Return (x, y) of the center of cell containing provided text 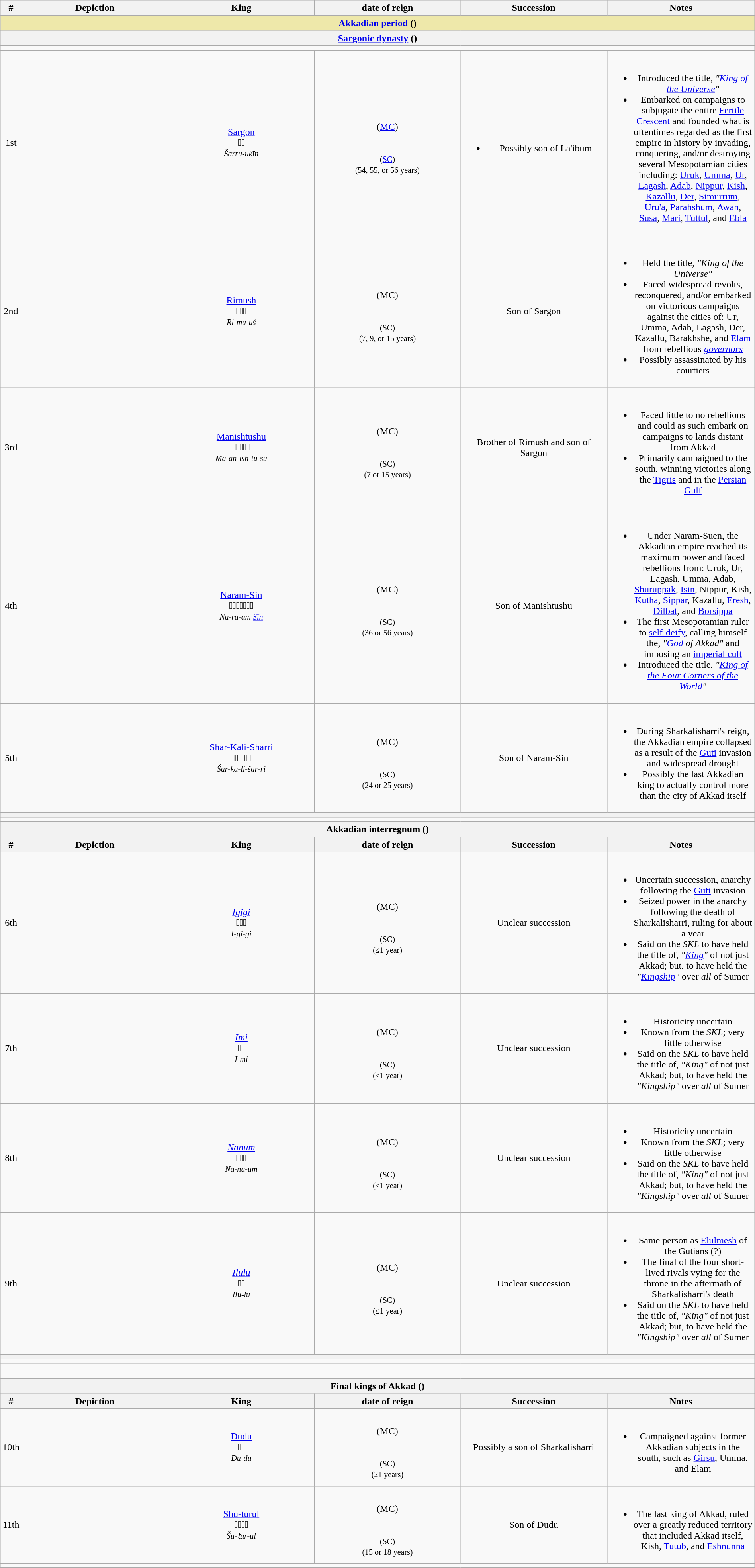
The last king of Akkad, ruled over a greatly reduced territory that included Akkad itself, Kish, Tutub, and Eshnunna (681, 1525)
Imi𒄿𒈪I-mi (241, 1049)
10th (11, 1447)
Manishtushu𒈠𒀭𒅖𒌅𒋢Ma-an-ish-tu-su (241, 448)
Igigi𒄿𒄀𒄀I-gi-gi (241, 923)
Naram-Sin𒀭𒈾𒊏𒄠𒀭𒂗𒍪Na-ra-am Sîn (241, 605)
1st (11, 143)
(MC)(SC)(7 or 15 years) (387, 448)
2nd (11, 311)
11th (11, 1525)
Akkadian period () (377, 23)
3rd (11, 448)
8th (11, 1158)
Son of Manishtushu (534, 605)
Nanum𒈾𒉡𒌝Na-nu-um (241, 1158)
Shar-Kali-Sharri𒊬𒂵𒉌 𒈗𒌷Šar-ka-li-šar-ri (241, 758)
Brother of Rimush and son of Sargon (534, 448)
7th (11, 1049)
Sargon𒈗𒁺Šarru-ukīn (241, 143)
4th (11, 605)
(MC)(SC)(7, 9, or 15 years) (387, 311)
(MC)(SC)(15 or 18 years) (387, 1525)
Campaigned against former Akkadian subjects in the south, such as Girsu, Umma, and Elam (681, 1447)
Dudu𒁺𒁺Du-du (241, 1447)
Ilulu𒅋𒇽Ilu-lu (241, 1284)
Rimush𒌷𒈬𒍑Ri-mu-uš (241, 311)
Possibly a son of Sharkalisharri (534, 1447)
9th (11, 1284)
(MC)(SC)(21 years) (387, 1447)
(MC)(SC)(54, 55, or 56 years) (387, 143)
Possibly son of La'ibum (534, 143)
Shu-turul𒋗𒉣𒇬𒍌Šu-ṭur-ul (241, 1525)
Son of Naram-Sin (534, 758)
Sargonic dynasty () (377, 38)
(MC)(SC)(24 or 25 years) (387, 758)
Son of Sargon (534, 311)
6th (11, 923)
Son of Dudu (534, 1525)
5th (11, 758)
(MC)(SC)(36 or 56 years) (387, 605)
Final kings of Akkad () (377, 1386)
Akkadian interregnum () (377, 829)
